Extract the [x, y] coordinate from the center of the cell holding the provided text.  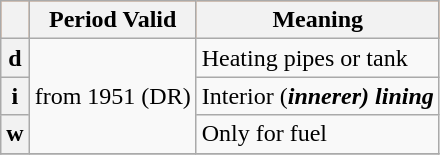
Interior (innerer) lining [318, 96]
Period Valid [112, 20]
d [15, 58]
from 1951 (DR) [112, 96]
i [15, 96]
Only for fuel [318, 134]
Heating pipes or tank [318, 58]
Meaning [318, 20]
w [15, 134]
